From the cell containing the given text, extract its center point as [X, Y] coordinate. 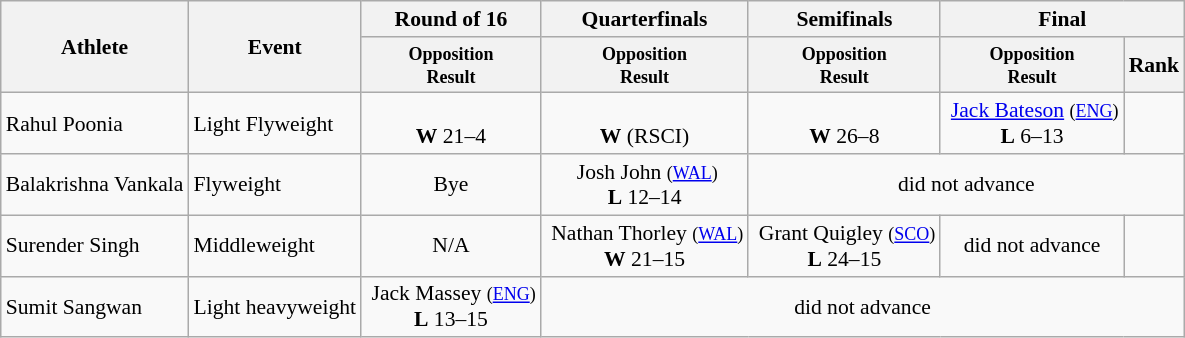
W 21–4 [451, 124]
Jack Bateson (ENG)L 6–13 [1032, 124]
Sumit Sangwan [95, 306]
Nathan Thorley (WAL)W 21–15 [645, 246]
Balakrishna Vankala [95, 184]
Flyweight [276, 184]
Event [276, 47]
Middleweight [276, 246]
Light Flyweight [276, 124]
W (RSCI) [645, 124]
Josh John (WAL)L 12–14 [645, 184]
Jack Massey (ENG)L 13–15 [451, 306]
Rank [1154, 65]
W 26–8 [844, 124]
Light heavyweight [276, 306]
Round of 16 [451, 19]
Quarterfinals [645, 19]
Bye [451, 184]
Final [1062, 19]
Grant Quigley (SCO)L 24–15 [844, 246]
Semifinals [844, 19]
Surender Singh [95, 246]
Athlete [95, 47]
Rahul Poonia [95, 124]
N/A [451, 246]
